Find where the given text appears and provide that cell's center as (x, y) coordinate. 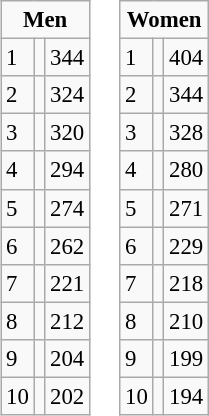
271 (186, 208)
210 (186, 321)
202 (68, 396)
194 (186, 396)
320 (68, 133)
324 (68, 95)
229 (186, 246)
328 (186, 133)
221 (68, 283)
280 (186, 170)
212 (68, 321)
404 (186, 58)
262 (68, 246)
Men (46, 20)
218 (186, 283)
Women (164, 20)
294 (68, 170)
204 (68, 358)
199 (186, 358)
274 (68, 208)
